Output the (x, y) coordinate of the center of the cell containing the given text.  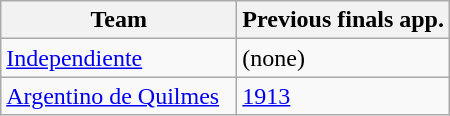
(none) (344, 58)
Team (119, 20)
Argentino de Quilmes (119, 96)
Previous finals app. (344, 20)
Independiente (119, 58)
1913 (344, 96)
